For the text-containing cell, return its midpoint in [X, Y] coordinate format. 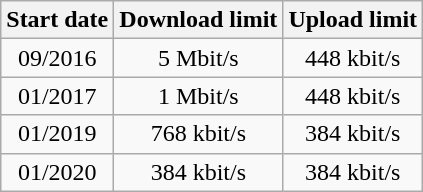
Download limit [198, 20]
09/2016 [58, 58]
1 Mbit/s [198, 96]
01/2020 [58, 172]
Upload limit [353, 20]
01/2019 [58, 134]
01/2017 [58, 96]
5 Mbit/s [198, 58]
Start date [58, 20]
768 kbit/s [198, 134]
